Detect which cell encompasses the target text, then output its (x, y) center coordinate. 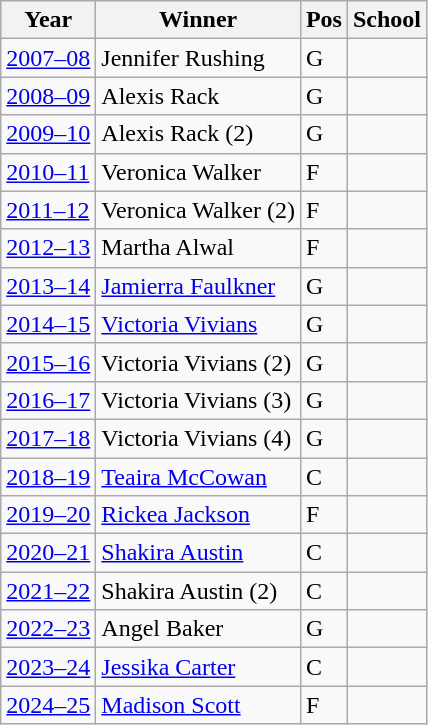
Victoria Vivians (3) (198, 400)
Victoria Vivians (198, 324)
Veronica Walker (198, 172)
Veronica Walker (2) (198, 210)
2019–20 (48, 515)
2021–22 (48, 591)
2008–09 (48, 96)
2015–16 (48, 362)
Jennifer Rushing (198, 58)
Shakira Austin (198, 553)
Alexis Rack (2) (198, 134)
Pos (324, 20)
2016–17 (48, 400)
Angel Baker (198, 629)
Victoria Vivians (4) (198, 438)
Shakira Austin (2) (198, 591)
2011–12 (48, 210)
School (386, 20)
Martha Alwal (198, 248)
Madison Scott (198, 705)
2020–21 (48, 553)
Jamierra Faulkner (198, 286)
Victoria Vivians (2) (198, 362)
2024–25 (48, 705)
Jessika Carter (198, 667)
Winner (198, 20)
2010–11 (48, 172)
2017–18 (48, 438)
2009–10 (48, 134)
2013–14 (48, 286)
2012–13 (48, 248)
Rickea Jackson (198, 515)
2023–24 (48, 667)
2018–19 (48, 477)
2014–15 (48, 324)
Year (48, 20)
Alexis Rack (198, 96)
2007–08 (48, 58)
2022–23 (48, 629)
Teaira McCowan (198, 477)
